Locate the cell with the specified text and output its [x, y] center coordinate. 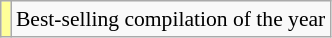
Best-selling compilation of the year [170, 19]
